Find where the given text appears and provide that cell's center as [x, y] coordinate. 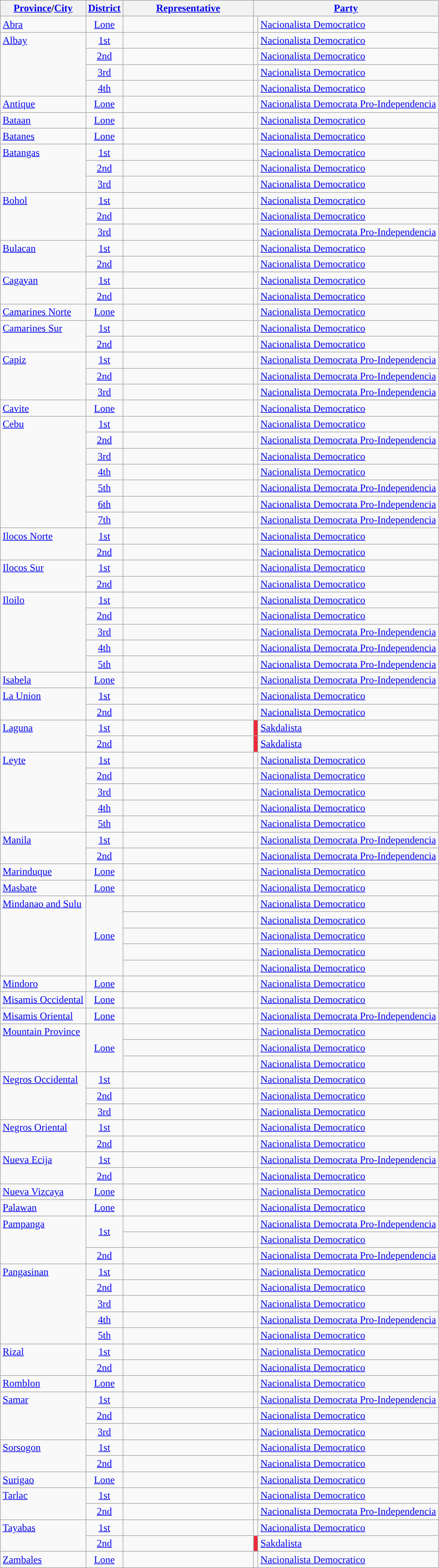
Nueva Vizcaya [43, 1192]
Abra [43, 24]
Misamis Occidental [43, 1000]
Tarlac [43, 1504]
Manila [43, 848]
Ilocos Norte [43, 544]
Bataan [43, 120]
Samar [43, 1415]
Province/City [43, 8]
District [104, 8]
Mindoro [43, 984]
Cavite [43, 408]
6th [104, 504]
Bulacan [43, 256]
Pampanga [43, 1240]
Batanes [43, 136]
Palawan [43, 1208]
7th [104, 520]
Cebu [43, 472]
Surigao [43, 1479]
Sorsogon [43, 1455]
Party [346, 8]
Negros Occidental [43, 1096]
Misamis Oriental [43, 1016]
Capiz [43, 376]
Iloilo [43, 632]
Tayabas [43, 1536]
La Union [43, 704]
Masbate [43, 888]
Batangas [43, 168]
Pangasinan [43, 1304]
Ilocos Sur [43, 576]
Camarines Sur [43, 336]
Nueva Ecija [43, 1168]
Laguna [43, 736]
Antique [43, 104]
Rizal [43, 1360]
Cagayan [43, 288]
Mountain Province [43, 1048]
Marinduque [43, 872]
Mindanao and Sulu [43, 936]
Leyte [43, 792]
Bohol [43, 216]
Representative [188, 8]
Romblon [43, 1384]
Camarines Norte [43, 312]
Albay [43, 64]
Isabela [43, 680]
Zambales [43, 1560]
Negros Oriental [43, 1136]
